Search for the cell housing the specified text and yield its [X, Y] center coordinate. 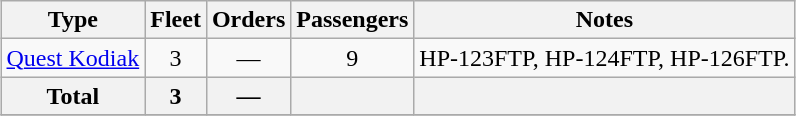
Type [73, 20]
Fleet [176, 20]
Passengers [352, 20]
HP-123FTP, HP-124FTP, HP-126FTP. [604, 58]
Notes [604, 20]
Quest Kodiak [73, 58]
9 [352, 58]
Orders [248, 20]
Total [73, 96]
